Scan for the cell matching the given text and deliver its [X, Y] coordinate at center. 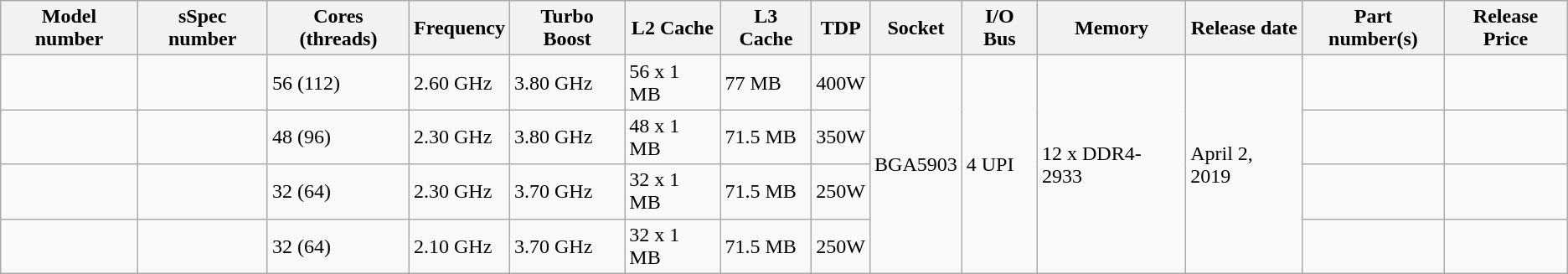
sSpec number [203, 28]
400W [841, 82]
Frequency [459, 28]
2.60 GHz [459, 82]
TDP [841, 28]
Socket [916, 28]
12 x DDR4-2933 [1111, 164]
48 (96) [338, 137]
2.10 GHz [459, 246]
Cores (threads) [338, 28]
48 x 1 MB [673, 137]
L2 Cache [673, 28]
Model number [69, 28]
56 (112) [338, 82]
L3 Cache [766, 28]
77 MB [766, 82]
BGA5903 [916, 164]
Part number(s) [1374, 28]
Release Price [1506, 28]
I/O Bus [999, 28]
Release date [1245, 28]
April 2, 2019 [1245, 164]
Memory [1111, 28]
4 UPI [999, 164]
350W [841, 137]
Turbo Boost [566, 28]
56 x 1 MB [673, 82]
